Locate the cell with the specified text and output its [X, Y] center coordinate. 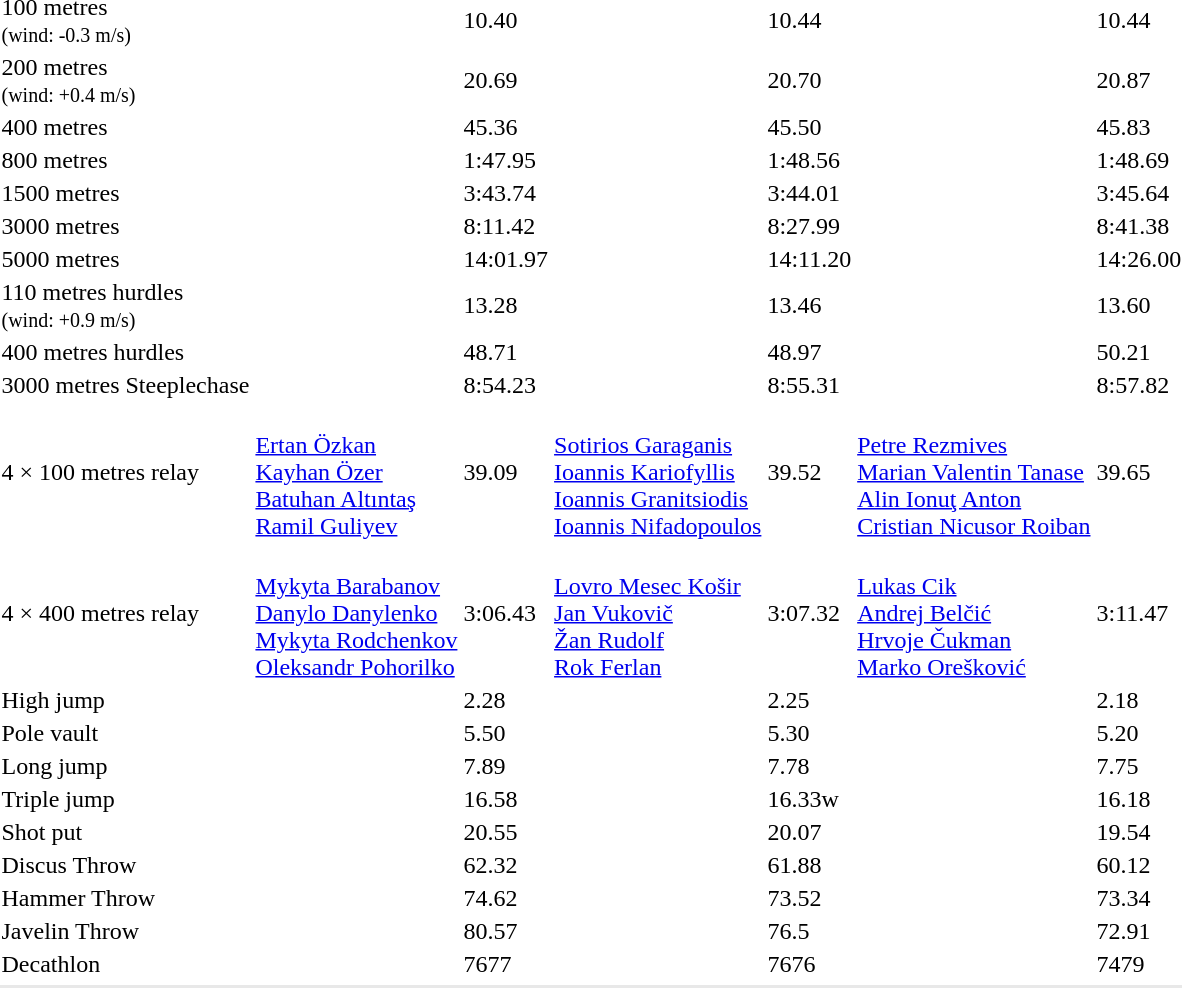
7.78 [810, 766]
45.36 [506, 127]
20.69 [506, 80]
74.62 [506, 898]
2.25 [810, 700]
Shot put [126, 832]
4 × 400 metres relay [126, 613]
Triple jump [126, 799]
16.58 [506, 799]
76.5 [810, 931]
5.30 [810, 733]
39.09 [506, 472]
14:11.20 [810, 259]
3000 metres Steeplechase [126, 385]
3:44.01 [810, 193]
400 metres hurdles [126, 352]
Ertan ÖzkanKayhan ÖzerBatuhan AltıntaşRamil Guliyev [356, 472]
400 metres [126, 127]
5000 metres [126, 259]
Long jump [126, 766]
45.50 [810, 127]
1:47.95 [506, 160]
20.07 [810, 832]
Lukas CikAndrej BelčićHrvoje ČukmanMarko Orešković [974, 613]
61.88 [810, 865]
Mykyta BarabanovDanylo DanylenkoMykyta RodchenkovOleksandr Pohorilko [356, 613]
Javelin Throw [126, 931]
800 metres [126, 160]
7676 [810, 964]
3:43.74 [506, 193]
3:07.32 [810, 613]
Pole vault [126, 733]
20.55 [506, 832]
5.50 [506, 733]
62.32 [506, 865]
Petre RezmivesMarian Valentin TanaseAlin Ionuţ AntonCristian Nicusor Roiban [974, 472]
73.52 [810, 898]
80.57 [506, 931]
8:27.99 [810, 226]
14:01.97 [506, 259]
Hammer Throw [126, 898]
48.97 [810, 352]
13.28 [506, 306]
3000 metres [126, 226]
4 × 100 metres relay [126, 472]
3:06.43 [506, 613]
200 metres(wind: +0.4 m/s) [126, 80]
20.70 [810, 80]
7677 [506, 964]
8:11.42 [506, 226]
1500 metres [126, 193]
16.33w [810, 799]
48.71 [506, 352]
Lovro Mesec KoširJan VukovičŽan RudolfRok Ferlan [658, 613]
8:54.23 [506, 385]
Decathlon [126, 964]
8:55.31 [810, 385]
39.52 [810, 472]
110 metres hurdles(wind: +0.9 m/s) [126, 306]
13.46 [810, 306]
2.28 [506, 700]
High jump [126, 700]
Sotirios GaraganisIoannis KariofyllisIoannis GranitsiodisIoannis Nifadopoulos [658, 472]
1:48.56 [810, 160]
7.89 [506, 766]
Discus Throw [126, 865]
